Pinpoint the cell where the given text exists, returning its [x, y] midpoint coordinate. 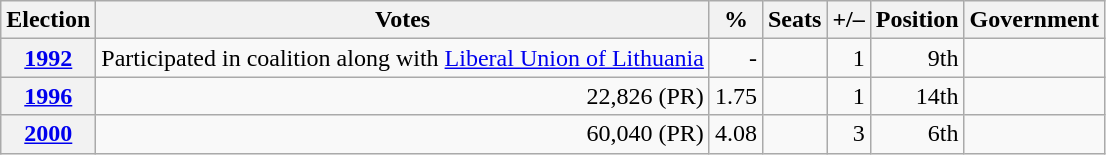
Election [48, 20]
60,040 (PR) [403, 134]
% [736, 20]
Participated in coalition along with Liberal Union of Lithuania [403, 58]
14th [917, 96]
1992 [48, 58]
Seats [794, 20]
Votes [403, 20]
+/– [848, 20]
2000 [48, 134]
1996 [48, 96]
9th [917, 58]
3 [848, 134]
4.08 [736, 134]
22,826 (PR) [403, 96]
- [736, 58]
1.75 [736, 96]
6th [917, 134]
Position [917, 20]
Government [1034, 20]
